Determine the [x, y] coordinate at the center of the cell enclosing the given text.  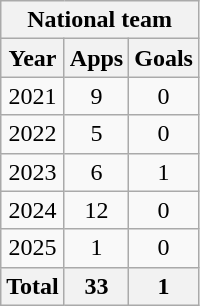
33 [96, 286]
National team [100, 20]
2022 [33, 134]
Goals [164, 58]
12 [96, 210]
6 [96, 172]
Year [33, 58]
2021 [33, 96]
2023 [33, 172]
2025 [33, 248]
9 [96, 96]
Total [33, 286]
2024 [33, 210]
5 [96, 134]
Apps [96, 58]
